Identify which cell holds the provided text, then report its (x, y) central coordinate. 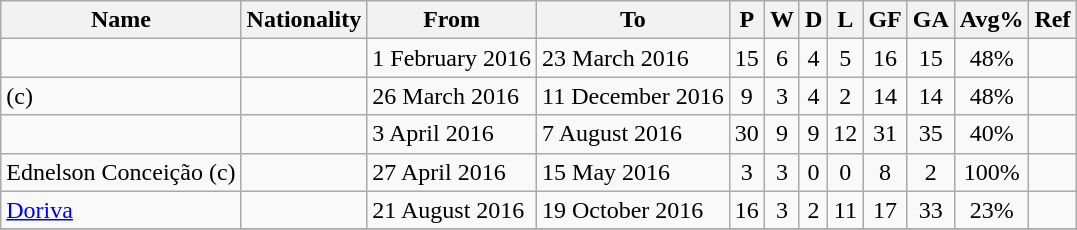
33 (930, 210)
Nationality (304, 20)
6 (782, 58)
35 (930, 134)
12 (846, 134)
11 December 2016 (634, 96)
17 (885, 210)
GA (930, 20)
W (782, 20)
8 (885, 172)
23% (992, 210)
27 April 2016 (452, 172)
Ref (1052, 20)
100% (992, 172)
30 (746, 134)
40% (992, 134)
19 October 2016 (634, 210)
1 February 2016 (452, 58)
Avg% (992, 20)
15 May 2016 (634, 172)
3 April 2016 (452, 134)
From (452, 20)
GF (885, 20)
26 March 2016 (452, 96)
11 (846, 210)
21 August 2016 (452, 210)
Name (121, 20)
Ednelson Conceição (c) (121, 172)
D (813, 20)
5 (846, 58)
7 August 2016 (634, 134)
L (846, 20)
(c) (121, 96)
To (634, 20)
23 March 2016 (634, 58)
P (746, 20)
31 (885, 134)
Doriva (121, 210)
